Locate the cell with the specified text and output its (X, Y) center coordinate. 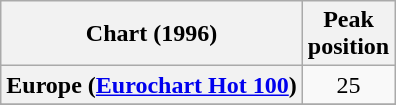
Europe (Eurochart Hot 100) (152, 85)
25 (348, 85)
Peakposition (348, 34)
Chart (1996) (152, 34)
